Identify which cell holds the provided text, then report its [x, y] central coordinate. 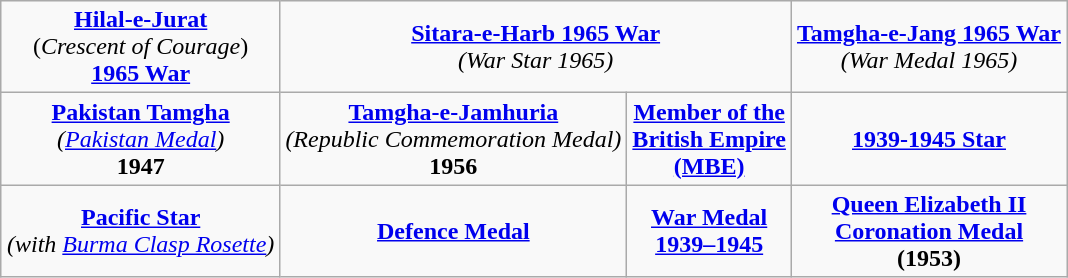
Sitara-e-Harb 1965 War(War Star 1965) [536, 47]
Tamgha-e-Jamhuria(Republic Commemoration Medal)1956 [454, 139]
Member of theBritish Empire(MBE) [710, 139]
1939-1945 Star [928, 139]
War Medal1939–1945 [710, 231]
Pacific Star(with Burma Clasp Rosette) [140, 231]
Queen Elizabeth IICoronation Medal(1953) [928, 231]
Defence Medal [454, 231]
Tamgha-e-Jang 1965 War(War Medal 1965) [928, 47]
Pakistan Tamgha(Pakistan Medal)1947 [140, 139]
Hilal-e-Jurat(Crescent of Courage)1965 War [140, 47]
